Scan for the cell matching the given text and deliver its (X, Y) coordinate at center. 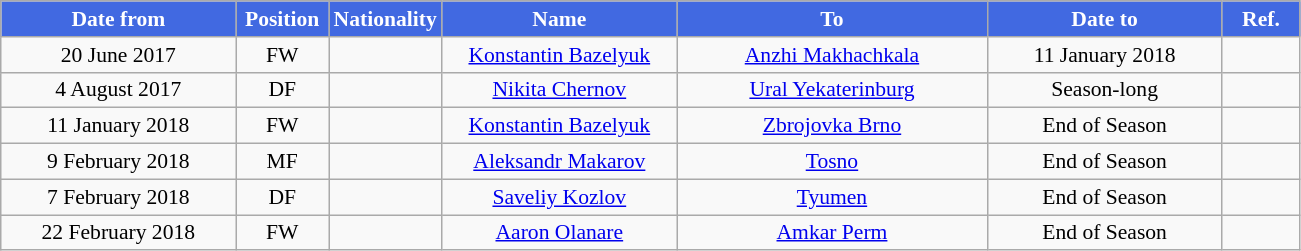
Zbrojovka Brno (832, 126)
Nikita Chernov (560, 90)
Position (282, 19)
To (832, 19)
Tosno (832, 162)
9 February 2018 (118, 162)
Date to (1104, 19)
Ural Yekaterinburg (832, 90)
MF (282, 162)
Name (560, 19)
20 June 2017 (118, 55)
7 February 2018 (118, 197)
4 August 2017 (118, 90)
Season-long (1104, 90)
Aaron Olanare (560, 233)
Tyumen (832, 197)
Aleksandr Makarov (560, 162)
Date from (118, 19)
Anzhi Makhachkala (832, 55)
Saveliy Kozlov (560, 197)
22 February 2018 (118, 233)
Amkar Perm (832, 233)
Ref. (1261, 19)
Nationality (384, 19)
